Detect which cell encompasses the target text, then output its (x, y) center coordinate. 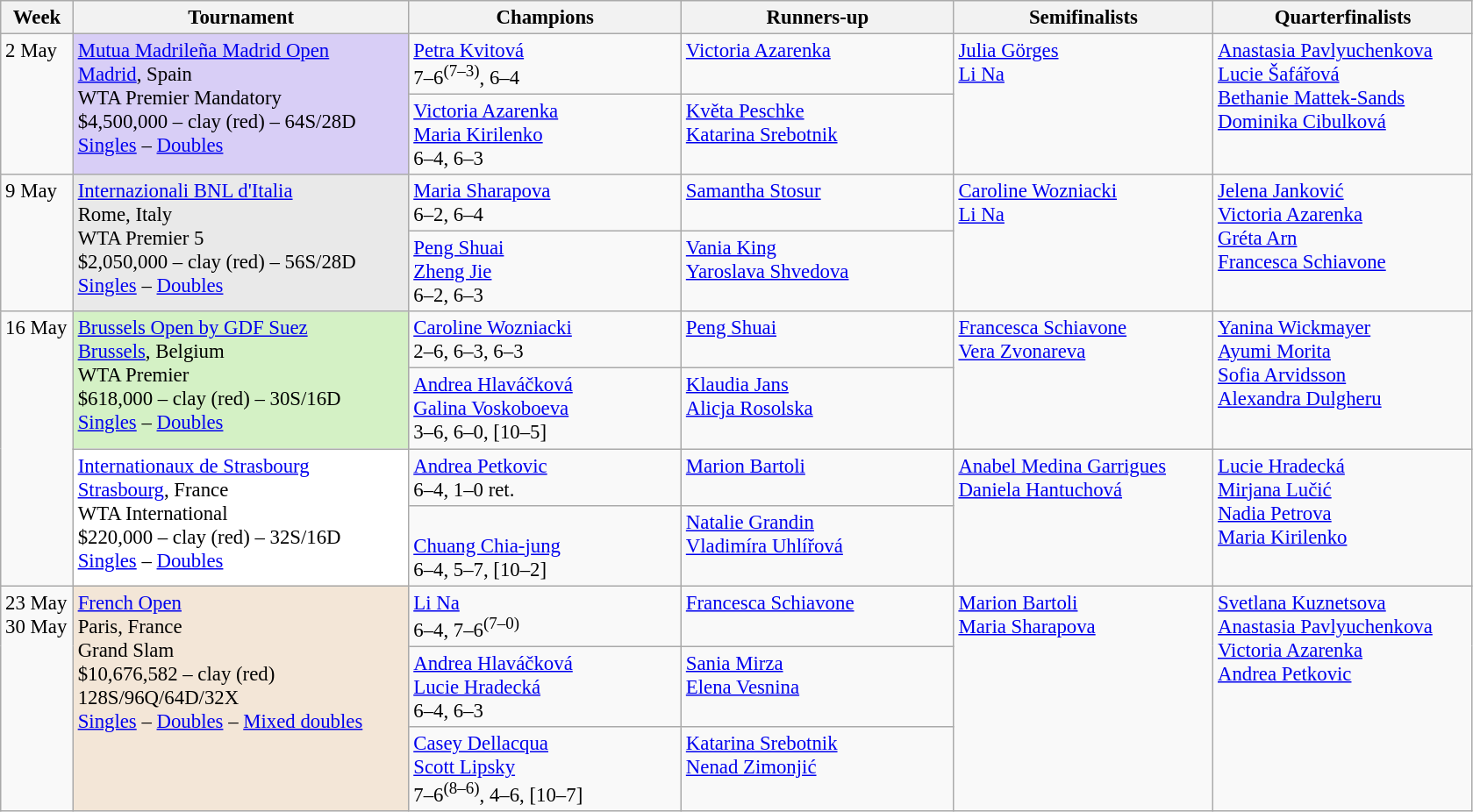
Anastasia Pavlyuchenkova Lucie Šafářová Bethanie Mattek-Sands Dominika Cibulková (1343, 105)
Mutua Madrileña Madrid Open Madrid, SpainWTA Premier Mandatory $4,500,000 – clay (red) – 64S/28DSingles – Doubles (240, 105)
Andrea Hlaváčková Galina Voskoboeva 3–6, 6–0, [10–5] (546, 409)
French Open Paris, FranceGrand Slam$10,676,582 – clay (red)128S/96Q/64D/32XSingles – Doubles – Mixed doubles (240, 698)
23 May30 May (37, 698)
Week (37, 18)
Sania Mirza Elena Vesnina (818, 687)
Caroline Wozniacki Li Na (1083, 243)
Quarterfinalists (1343, 18)
Julia Görges Li Na (1083, 105)
16 May (37, 449)
Champions (546, 18)
Maria Sharapova 6–2, 6–4 (546, 203)
Andrea Hlaváčková Lucie Hradecká 6–4, 6–3 (546, 687)
Anabel Medina Garrigues Daniela Hantuchová (1083, 517)
Peng Shuai Zheng Jie6–2, 6–3 (546, 272)
Runners-up (818, 18)
Jelena Janković Victoria Azarenka Gréta Arn Francesca Schiavone (1343, 243)
Caroline Wozniacki 2–6, 6–3, 6–3 (546, 340)
Semifinalists (1083, 18)
Internationaux de Strasbourg Strasbourg, FranceWTA International $220,000 – clay (red) – 32S/16DSingles – Doubles (240, 517)
Peng Shuai (818, 340)
Tournament (240, 18)
Victoria Azarenka (818, 65)
Lucie Hradecká Mirjana Lučić Nadia Petrova Maria Kirilenko (1343, 517)
Victoria Azarenka Maria Kirilenko6–4, 6–3 (546, 135)
9 May (37, 243)
Francesca Schiavone Vera Zvonareva (1083, 381)
Klaudia Jans Alicja Rosolska (818, 409)
Petra Kvitová 7–6(7–3), 6–4 (546, 65)
2 May (37, 105)
Vania King Yaroslava Shvedova (818, 272)
Casey Dellacqua Scott Lipsky 7–6(8–6), 4–6, [10–7] (546, 769)
Brussels Open by GDF Suez Brussels, BelgiumWTA Premier $618,000 – clay (red) – 30S/16DSingles – Doubles (240, 381)
Samantha Stosur (818, 203)
Francesca Schiavone (818, 616)
Svetlana Kuznetsova Anastasia Pavlyuchenkova Victoria Azarenka Andrea Petkovic (1343, 698)
Marion Bartoli (818, 477)
Marion Bartoli Maria Sharapova (1083, 698)
Katarina Srebotnik Nenad Zimonjić (818, 769)
Internazionali BNL d'Italia Rome, ItalyWTA Premier 5 $2,050,000 – clay (red) – 56S/28DSingles – Doubles (240, 243)
Li Na 6–4, 7–6(7–0) (546, 616)
Yanina Wickmayer Ayumi Morita Sofia Arvidsson Alexandra Dulgheru (1343, 381)
Natalie Grandin Vladimíra Uhlířová (818, 545)
Květa Peschke Katarina Srebotnik (818, 135)
Andrea Petkovic 6–4, 1–0 ret. (546, 477)
Chuang Chia-jung 6–4, 5–7, [10–2] (546, 545)
